Detect which cell encompasses the target text, then output its (X, Y) center coordinate. 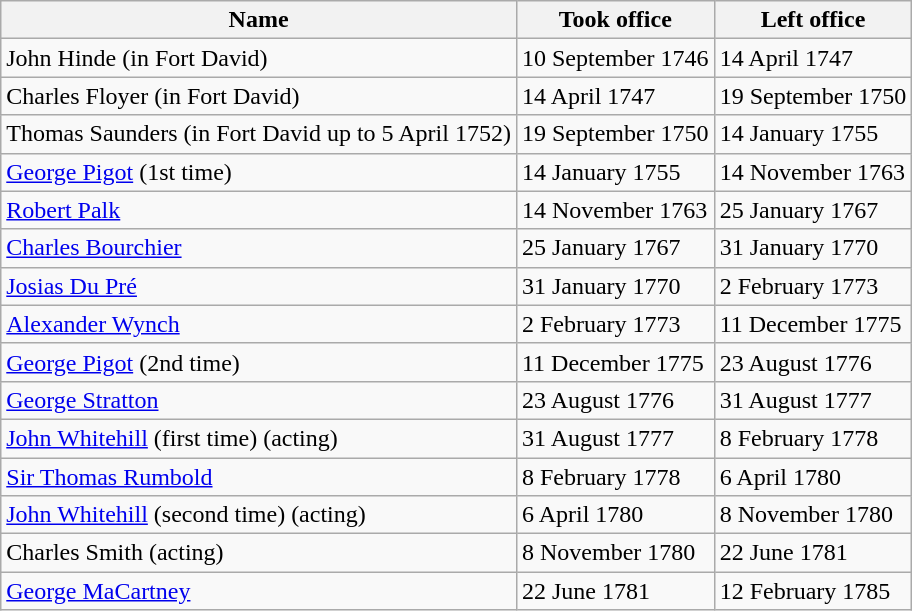
10 September 1746 (615, 58)
Charles Bourchier (259, 248)
Name (259, 20)
John Whitehill (second time) (acting) (259, 515)
Charles Smith (acting) (259, 553)
George MaCartney (259, 591)
Robert Palk (259, 210)
Sir Thomas Rumbold (259, 477)
Thomas Saunders (in Fort David up to 5 April 1752) (259, 134)
John Hinde (in Fort David) (259, 58)
George Stratton (259, 400)
George Pigot (2nd time) (259, 362)
Alexander Wynch (259, 324)
Josias Du Pré (259, 286)
George Pigot (1st time) (259, 172)
Charles Floyer (in Fort David) (259, 96)
Left office (813, 20)
Took office (615, 20)
12 February 1785 (813, 591)
John Whitehill (first time) (acting) (259, 438)
